Provide the [X, Y] coordinate of the cell's center where the given text is located.  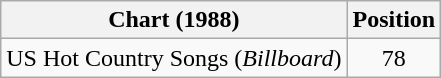
Chart (1988) [174, 20]
78 [394, 58]
Position [394, 20]
US Hot Country Songs (Billboard) [174, 58]
